For the text-containing cell, return its midpoint in (X, Y) coordinate format. 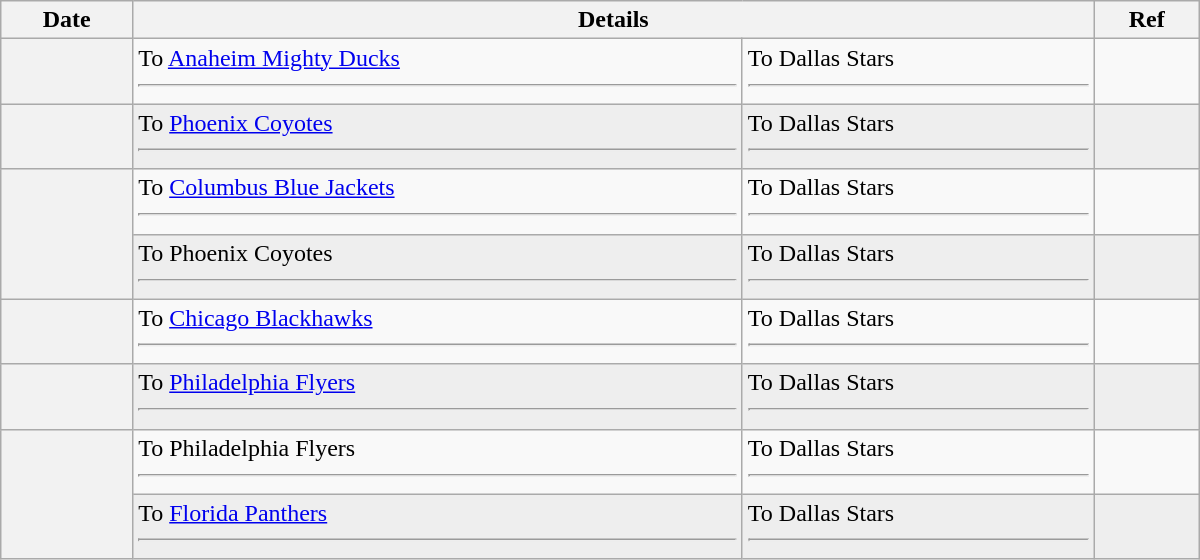
To Florida Panthers (438, 526)
Details (614, 20)
To Columbus Blue Jackets (438, 202)
To Anaheim Mighty Ducks (438, 72)
Date (67, 20)
To Chicago Blackhawks (438, 332)
Ref (1146, 20)
